Output the [X, Y] coordinate of the center of the cell containing the given text.  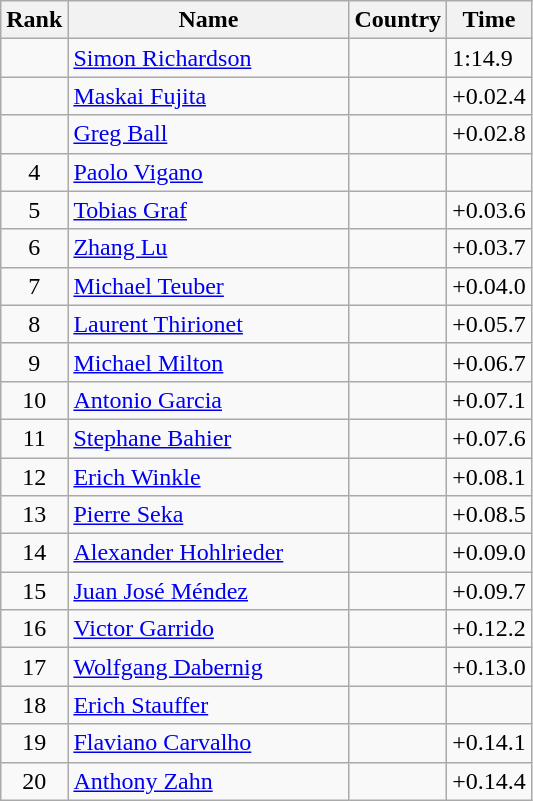
Paolo Vigano [208, 172]
Anthony Zahn [208, 781]
+0.07.6 [490, 438]
8 [34, 324]
+0.06.7 [490, 362]
Country [398, 20]
18 [34, 705]
Stephane Bahier [208, 438]
Wolfgang Dabernig [208, 667]
Erich Stauffer [208, 705]
20 [34, 781]
+0.09.0 [490, 553]
9 [34, 362]
+0.04.0 [490, 286]
+0.05.7 [490, 324]
4 [34, 172]
Antonio Garcia [208, 400]
+0.09.7 [490, 591]
5 [34, 210]
+0.02.4 [490, 96]
Greg Ball [208, 134]
Zhang Lu [208, 248]
7 [34, 286]
19 [34, 743]
Time [490, 20]
14 [34, 553]
Michael Teuber [208, 286]
+0.12.2 [490, 629]
Erich Winkle [208, 477]
13 [34, 515]
+0.07.1 [490, 400]
1:14.9 [490, 58]
15 [34, 591]
Alexander Hohlrieder [208, 553]
Laurent Thirionet [208, 324]
17 [34, 667]
Simon Richardson [208, 58]
Flaviano Carvalho [208, 743]
10 [34, 400]
+0.14.4 [490, 781]
Victor Garrido [208, 629]
+0.08.5 [490, 515]
+0.08.1 [490, 477]
+0.14.1 [490, 743]
Michael Milton [208, 362]
Tobias Graf [208, 210]
+0.03.7 [490, 248]
Rank [34, 20]
11 [34, 438]
6 [34, 248]
+0.13.0 [490, 667]
Pierre Seka [208, 515]
+0.03.6 [490, 210]
Name [208, 20]
+0.02.8 [490, 134]
Maskai Fujita [208, 96]
16 [34, 629]
Juan José Méndez [208, 591]
12 [34, 477]
